Determine the (x, y) coordinate at the center of the cell enclosing the given text.  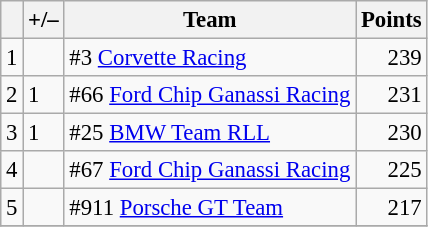
3 (12, 133)
#911 Porsche GT Team (210, 208)
231 (392, 95)
Team (210, 20)
239 (392, 58)
5 (12, 208)
225 (392, 170)
#66 Ford Chip Ganassi Racing (210, 95)
Points (392, 20)
230 (392, 133)
2 (12, 95)
+/– (44, 20)
#3 Corvette Racing (210, 58)
217 (392, 208)
#25 BMW Team RLL (210, 133)
4 (12, 170)
#67 Ford Chip Ganassi Racing (210, 170)
